Pinpoint the cell where the given text exists, returning its [x, y] midpoint coordinate. 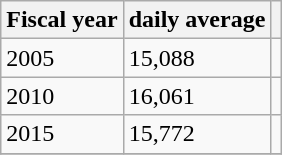
daily average [197, 20]
2005 [62, 58]
15,088 [197, 58]
Fiscal year [62, 20]
2015 [62, 134]
2010 [62, 96]
16,061 [197, 96]
15,772 [197, 134]
